Capture the cell that displays the provided text and extract its (X, Y) central coordinate. 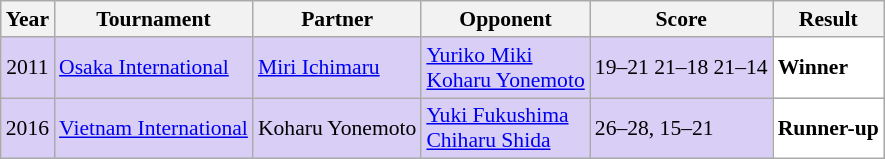
Vietnam International (154, 128)
Year (28, 19)
Miri Ichimaru (337, 68)
Runner-up (828, 128)
Opponent (505, 19)
2011 (28, 68)
Yuriko Miki Koharu Yonemoto (505, 68)
19–21 21–18 21–14 (682, 68)
Partner (337, 19)
Result (828, 19)
2016 (28, 128)
Score (682, 19)
Winner (828, 68)
Koharu Yonemoto (337, 128)
Yuki Fukushima Chiharu Shida (505, 128)
Osaka International (154, 68)
Tournament (154, 19)
26–28, 15–21 (682, 128)
